Return the [X, Y] coordinate for the center point of the cell that contains the specified text.  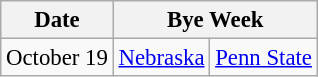
Nebraska [162, 58]
Date [57, 20]
Bye Week [215, 20]
Penn State [264, 58]
October 19 [57, 58]
